Provide the (x, y) coordinate of the cell's center where the given text is located.  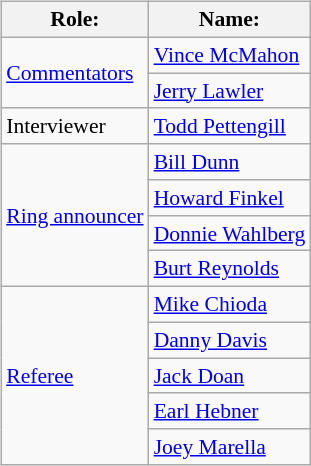
Role: (74, 20)
Name: (230, 20)
Referee (74, 376)
Mike Chioda (230, 305)
Bill Dunn (230, 162)
Todd Pettengill (230, 126)
Danny Davis (230, 340)
Burt Reynolds (230, 269)
Jack Doan (230, 376)
Donnie Wahlberg (230, 233)
Joey Marella (230, 447)
Ring announcer (74, 215)
Earl Hebner (230, 411)
Jerry Lawler (230, 91)
Interviewer (74, 126)
Howard Finkel (230, 198)
Commentators (74, 72)
Vince McMahon (230, 55)
